Return the [X, Y] coordinate for the center point of the cell that contains the specified text.  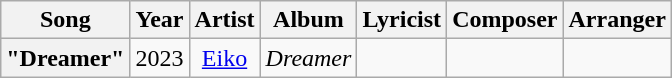
Eiko [224, 58]
Arranger [617, 20]
Year [160, 20]
"Dreamer" [66, 58]
Artist [224, 20]
Album [308, 20]
2023 [160, 58]
Composer [505, 20]
Lyricist [402, 20]
Song [66, 20]
Dreamer [308, 58]
